Locate the cell with the specified text and output its (X, Y) center coordinate. 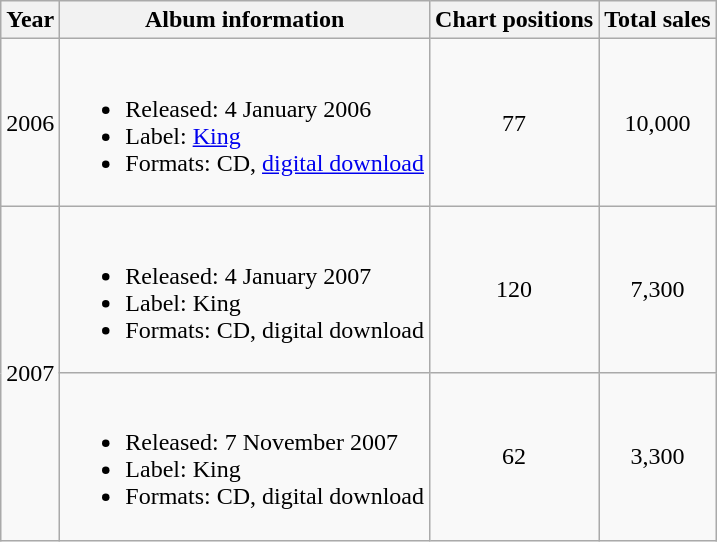
Year (30, 20)
2007 (30, 373)
Released: 4 January 2007Label: KingFormats: CD, digital download (245, 290)
Released: 7 November 2007Label: KingFormats: CD, digital download (245, 456)
Released: 4 January 2006Label: KingFormats: CD, digital download (245, 122)
77 (514, 122)
Chart positions (514, 20)
10,000 (658, 122)
7,300 (658, 290)
Total sales (658, 20)
2006 (30, 122)
3,300 (658, 456)
62 (514, 456)
120 (514, 290)
Album information (245, 20)
